Output the (X, Y) coordinate of the center of the cell containing the given text.  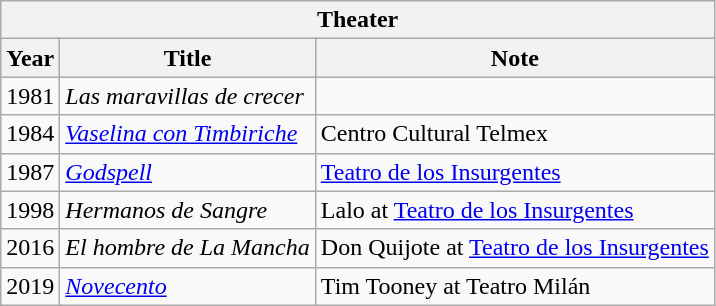
Title (188, 58)
Centro Cultural Telmex (514, 134)
Lalo at Teatro de los Insurgentes (514, 210)
1984 (30, 134)
Teatro de los Insurgentes (514, 172)
1981 (30, 96)
Vaselina con Timbiriche (188, 134)
Godspell (188, 172)
Las maravillas de crecer (188, 96)
1998 (30, 210)
Novecento (188, 286)
Note (514, 58)
Don Quijote at Teatro de los Insurgentes (514, 248)
Hermanos de Sangre (188, 210)
Tim Tooney at Teatro Milán (514, 286)
Year (30, 58)
2019 (30, 286)
El hombre de La Mancha (188, 248)
2016 (30, 248)
Theater (358, 20)
1987 (30, 172)
